Search for the cell housing the specified text and yield its (X, Y) center coordinate. 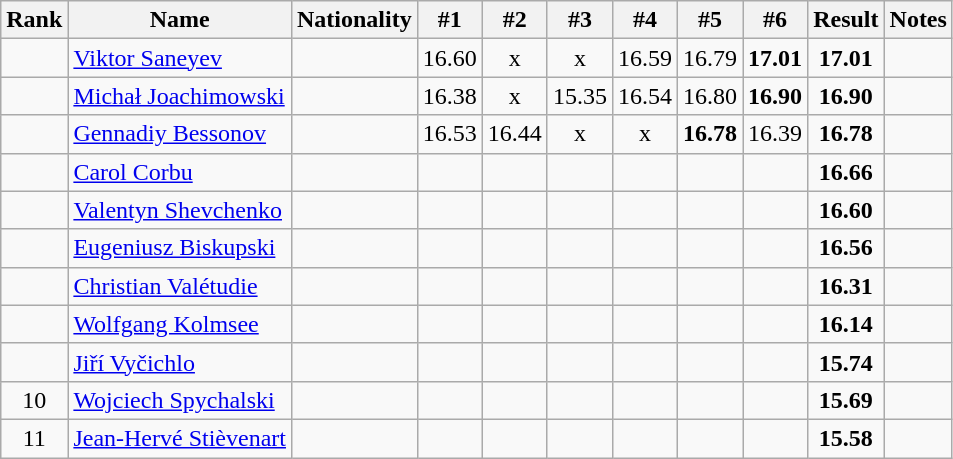
15.58 (846, 438)
#5 (710, 20)
Viktor Saneyev (180, 58)
Carol Corbu (180, 172)
16.38 (450, 96)
10 (34, 400)
Jiří Vyčichlo (180, 362)
16.39 (776, 134)
Notes (918, 20)
11 (34, 438)
Christian Valétudie (180, 286)
16.79 (710, 58)
Eugeniusz Biskupski (180, 248)
16.56 (846, 248)
Rank (34, 20)
Jean-Hervé Stièvenart (180, 438)
15.69 (846, 400)
16.66 (846, 172)
Valentyn Shevchenko (180, 210)
#2 (514, 20)
15.35 (580, 96)
Gennadiy Bessonov (180, 134)
16.80 (710, 96)
Nationality (354, 20)
16.54 (644, 96)
Wolfgang Kolmsee (180, 324)
16.59 (644, 58)
#1 (450, 20)
Michał Joachimowski (180, 96)
#3 (580, 20)
Name (180, 20)
16.31 (846, 286)
16.44 (514, 134)
#4 (644, 20)
15.74 (846, 362)
Result (846, 20)
16.53 (450, 134)
Wojciech Spychalski (180, 400)
16.14 (846, 324)
#6 (776, 20)
